Extract the (X, Y) coordinate from the center of the cell holding the provided text.  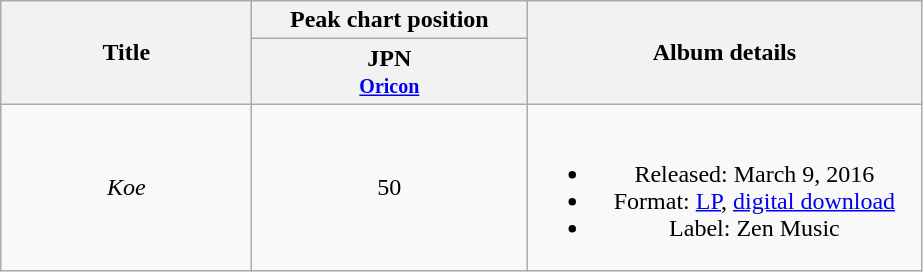
Koe (126, 188)
Album details (724, 52)
JPNOricon (390, 72)
Peak chart position (390, 20)
Released: March 9, 2016Format: LP, digital downloadLabel: Zen Music (724, 188)
Title (126, 52)
50 (390, 188)
